Scan for the cell matching the given text and deliver its [x, y] coordinate at center. 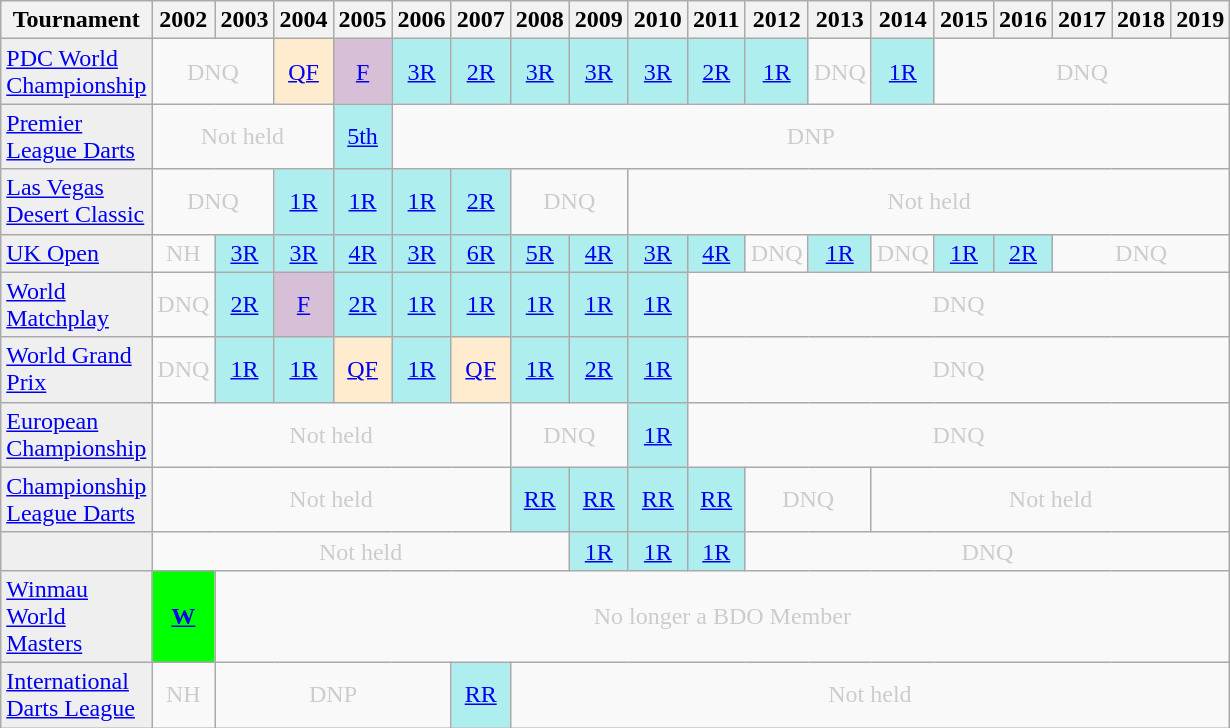
2015 [964, 20]
International Darts League [76, 694]
Premier League Darts [76, 136]
PDC World Championship [76, 72]
World Grand Prix [76, 370]
2004 [304, 20]
2006 [422, 20]
Winmau World Masters [76, 616]
W [184, 616]
2009 [598, 20]
UK Open [76, 253]
2014 [902, 20]
2011 [716, 20]
2012 [776, 20]
2013 [840, 20]
European Championship [76, 434]
Las Vegas Desert Classic [76, 202]
No longer a BDO Member [722, 616]
2010 [658, 20]
6R [480, 253]
2002 [184, 20]
5R [540, 253]
2016 [1022, 20]
2003 [244, 20]
Tournament [76, 20]
2007 [480, 20]
World Matchplay [76, 304]
Championship League Darts [76, 500]
2008 [540, 20]
2005 [362, 20]
5th [362, 136]
2018 [1142, 20]
2019 [1200, 20]
2017 [1082, 20]
